Capture the cell that displays the provided text and extract its [X, Y] central coordinate. 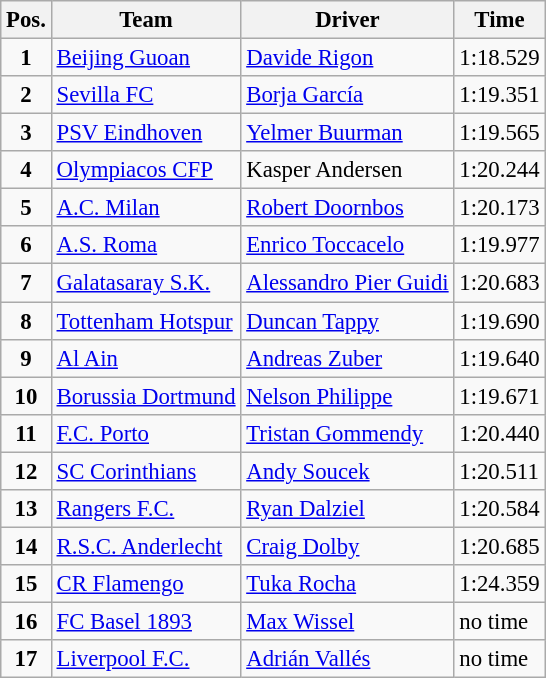
Tottenham Hotspur [146, 321]
13 [26, 509]
Davide Rigon [348, 58]
11 [26, 433]
Tristan Gommendy [348, 433]
1:20.173 [500, 208]
Borja García [348, 95]
Yelmer Buurman [348, 133]
Andy Soucek [348, 471]
1:20.244 [500, 170]
Nelson Philippe [348, 396]
14 [26, 546]
7 [26, 283]
6 [26, 245]
1:19.977 [500, 245]
1:19.640 [500, 358]
FC Basel 1893 [146, 621]
1:20.440 [500, 433]
Driver [348, 20]
Max Wissel [348, 621]
Ryan Dalziel [348, 509]
1:19.690 [500, 321]
1:20.685 [500, 546]
1:24.359 [500, 584]
Liverpool F.C. [146, 659]
Andreas Zuber [348, 358]
1:20.511 [500, 471]
1:20.584 [500, 509]
Robert Doornbos [348, 208]
2 [26, 95]
A.C. Milan [146, 208]
1:18.529 [500, 58]
A.S. Roma [146, 245]
4 [26, 170]
1:19.565 [500, 133]
Tuka Rocha [348, 584]
1:19.671 [500, 396]
3 [26, 133]
Kasper Andersen [348, 170]
Beijing Guoan [146, 58]
SC Corinthians [146, 471]
Time [500, 20]
Craig Dolby [348, 546]
F.C. Porto [146, 433]
PSV Eindhoven [146, 133]
1:19.351 [500, 95]
Rangers F.C. [146, 509]
1:20.683 [500, 283]
Borussia Dortmund [146, 396]
Adrián Vallés [348, 659]
10 [26, 396]
16 [26, 621]
1 [26, 58]
Sevilla FC [146, 95]
Galatasaray S.K. [146, 283]
8 [26, 321]
R.S.C. Anderlecht [146, 546]
17 [26, 659]
9 [26, 358]
CR Flamengo [146, 584]
Olympiacos CFP [146, 170]
Duncan Tappy [348, 321]
15 [26, 584]
Al Ain [146, 358]
Enrico Toccacelo [348, 245]
Alessandro Pier Guidi [348, 283]
5 [26, 208]
12 [26, 471]
Team [146, 20]
Pos. [26, 20]
